Detect which cell encompasses the target text, then output its (X, Y) center coordinate. 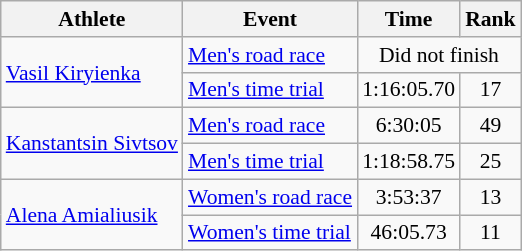
Women's time trial (270, 233)
1:18:58.75 (408, 162)
25 (490, 162)
46:05.73 (408, 233)
Alena Amialiusik (92, 214)
Event (270, 19)
Women's road race (270, 197)
49 (490, 126)
Kanstantsin Sivtsov (92, 144)
3:53:37 (408, 197)
Time (408, 19)
Athlete (92, 19)
17 (490, 90)
11 (490, 233)
1:16:05.70 (408, 90)
13 (490, 197)
Rank (490, 19)
Did not finish (439, 55)
Vasil Kiryienka (92, 72)
6:30:05 (408, 126)
